Capture the cell that displays the provided text and extract its (x, y) central coordinate. 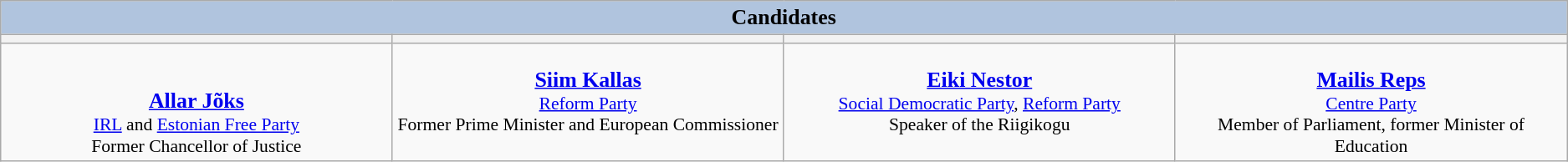
Eiki NestorSocial Democratic Party, Reform PartySpeaker of the Riigikogu (979, 102)
Siim KallasReform PartyFormer Prime Minister and European Commissioner (588, 102)
Allar JõksIRL and Estonian Free PartyFormer Chancellor of Justice (197, 102)
Candidates (784, 18)
Mailis RepsCentre PartyMember of Parliament, former Minister of Education (1371, 102)
